Scan for the cell matching the given text and deliver its (x, y) coordinate at center. 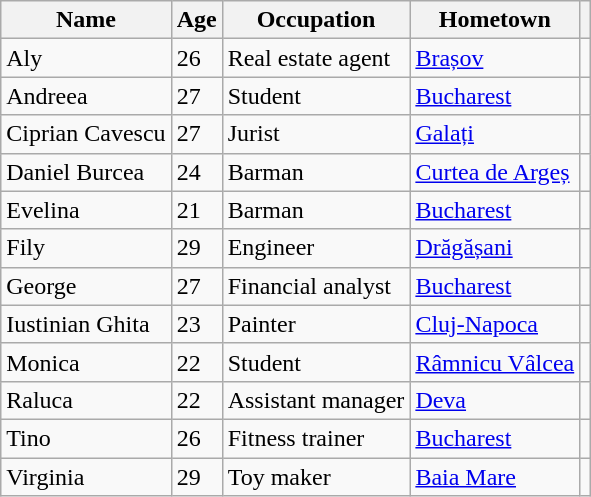
Engineer (316, 248)
Aly (86, 58)
Deva (495, 400)
George (86, 286)
Ciprian Cavescu (86, 134)
Fily (86, 248)
Hometown (495, 20)
23 (196, 324)
24 (196, 172)
Monica (86, 362)
Cluj-Napoca (495, 324)
Real estate agent (316, 58)
Galați (495, 134)
Drăgășani (495, 248)
Age (196, 20)
Tino (86, 438)
21 (196, 210)
Curtea de Argeș (495, 172)
Evelina (86, 210)
Râmnicu Vâlcea (495, 362)
Brașov (495, 58)
Name (86, 20)
Painter (316, 324)
Iustinian Ghita (86, 324)
Raluca (86, 400)
Andreea (86, 96)
Fitness trainer (316, 438)
Financial analyst (316, 286)
Daniel Burcea (86, 172)
Virginia (86, 477)
Toy maker (316, 477)
Baia Mare (495, 477)
Assistant manager (316, 400)
Occupation (316, 20)
Jurist (316, 134)
